Scan for the cell matching the given text and deliver its [x, y] coordinate at center. 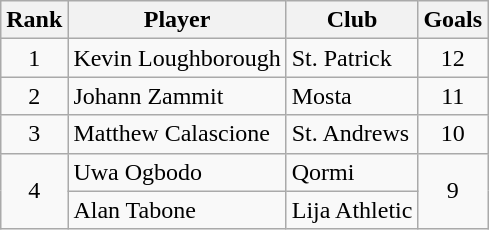
9 [453, 191]
Alan Tabone [177, 210]
4 [34, 191]
Uwa Ogbodo [177, 172]
Player [177, 20]
3 [34, 134]
Kevin Loughborough [177, 58]
Lija Athletic [352, 210]
Matthew Calascione [177, 134]
Club [352, 20]
1 [34, 58]
12 [453, 58]
11 [453, 96]
Qormi [352, 172]
Johann Zammit [177, 96]
Mosta [352, 96]
Rank [34, 20]
St. Andrews [352, 134]
2 [34, 96]
Goals [453, 20]
St. Patrick [352, 58]
10 [453, 134]
